From the cell containing the given text, extract its center point as [X, Y] coordinate. 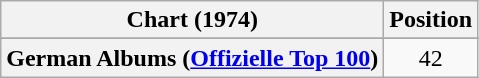
German Albums (Offizielle Top 100) [192, 58]
Position [431, 20]
42 [431, 58]
Chart (1974) [192, 20]
